From the cell containing the given text, extract its center point as (x, y) coordinate. 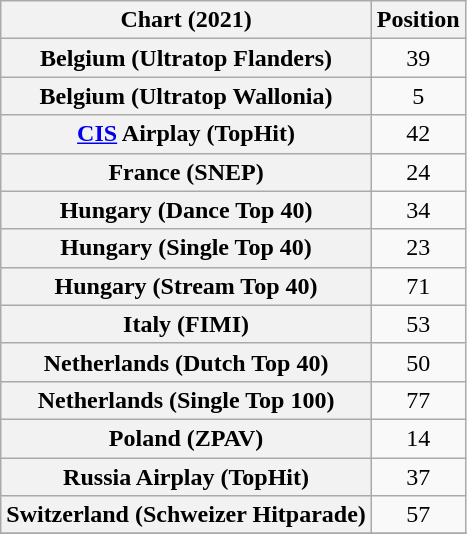
Hungary (Dance Top 40) (186, 210)
Italy (FIMI) (186, 324)
Netherlands (Dutch Top 40) (186, 362)
77 (418, 400)
53 (418, 324)
CIS Airplay (TopHit) (186, 134)
Chart (2021) (186, 20)
34 (418, 210)
42 (418, 134)
Belgium (Ultratop Flanders) (186, 58)
37 (418, 477)
Netherlands (Single Top 100) (186, 400)
39 (418, 58)
5 (418, 96)
71 (418, 286)
Russia Airplay (TopHit) (186, 477)
57 (418, 515)
14 (418, 438)
23 (418, 248)
Hungary (Single Top 40) (186, 248)
Belgium (Ultratop Wallonia) (186, 96)
Hungary (Stream Top 40) (186, 286)
50 (418, 362)
Position (418, 20)
France (SNEP) (186, 172)
Poland (ZPAV) (186, 438)
24 (418, 172)
Switzerland (Schweizer Hitparade) (186, 515)
